For the text-containing cell, return its midpoint in (x, y) coordinate format. 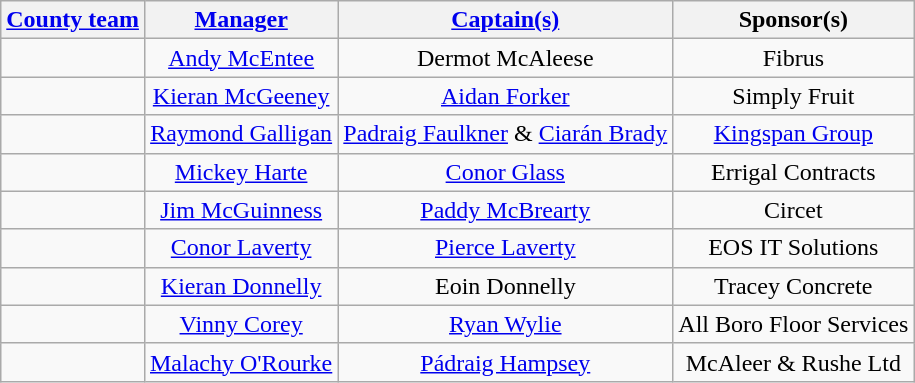
Manager (240, 20)
Jim McGuinness (240, 210)
Raymond Galligan (240, 134)
Andy McEntee (240, 58)
Malachy O'Rourke (240, 362)
Kieran McGeeney (240, 96)
Sponsor(s) (794, 20)
Kieran Donnelly (240, 286)
Conor Glass (506, 172)
Dermot McAleese (506, 58)
Pierce Laverty (506, 248)
Simply Fruit (794, 96)
County team (73, 20)
McAleer & Rushe Ltd (794, 362)
Vinny Corey (240, 324)
EOS IT Solutions (794, 248)
Kingspan Group (794, 134)
All Boro Floor Services (794, 324)
Aidan Forker (506, 96)
Tracey Concrete (794, 286)
Fibrus (794, 58)
Paddy McBrearty (506, 210)
Mickey Harte (240, 172)
Pádraig Hampsey (506, 362)
Errigal Contracts (794, 172)
Ryan Wylie (506, 324)
Eoin Donnelly (506, 286)
Circet (794, 210)
Captain(s) (506, 20)
Padraig Faulkner & Ciarán Brady (506, 134)
Conor Laverty (240, 248)
